Return the (x, y) coordinate for the center point of the cell that contains the specified text.  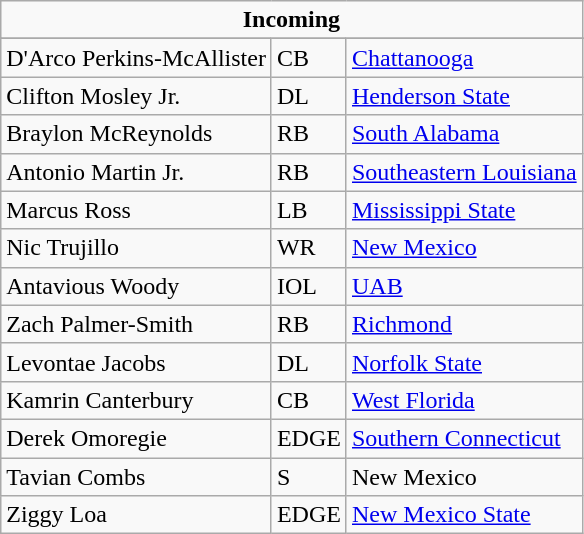
WR (308, 248)
Richmond (464, 324)
Levontae Jacobs (136, 362)
Mississippi State (464, 210)
Tavian Combs (136, 477)
Southeastern Louisiana (464, 172)
Norfolk State (464, 362)
Incoming (292, 20)
D'Arco Perkins-McAllister (136, 58)
Marcus Ross (136, 210)
LB (308, 210)
Derek Omoregie (136, 438)
UAB (464, 286)
West Florida (464, 400)
Antonio Martin Jr. (136, 172)
Clifton Mosley Jr. (136, 96)
New Mexico State (464, 515)
Braylon McReynolds (136, 134)
Nic Trujillo (136, 248)
IOL (308, 286)
Henderson State (464, 96)
Kamrin Canterbury (136, 400)
Ziggy Loa (136, 515)
Southern Connecticut (464, 438)
Antavious Woody (136, 286)
South Alabama (464, 134)
Chattanooga (464, 58)
Zach Palmer-Smith (136, 324)
S (308, 477)
